Return the [X, Y] coordinate for the center point of the cell that contains the specified text.  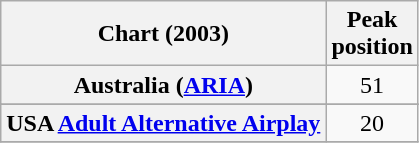
51 [372, 85]
Peakposition [372, 34]
20 [372, 123]
Australia (ARIA) [164, 85]
USA Adult Alternative Airplay [164, 123]
Chart (2003) [164, 34]
